Search for the cell housing the specified text and yield its [X, Y] center coordinate. 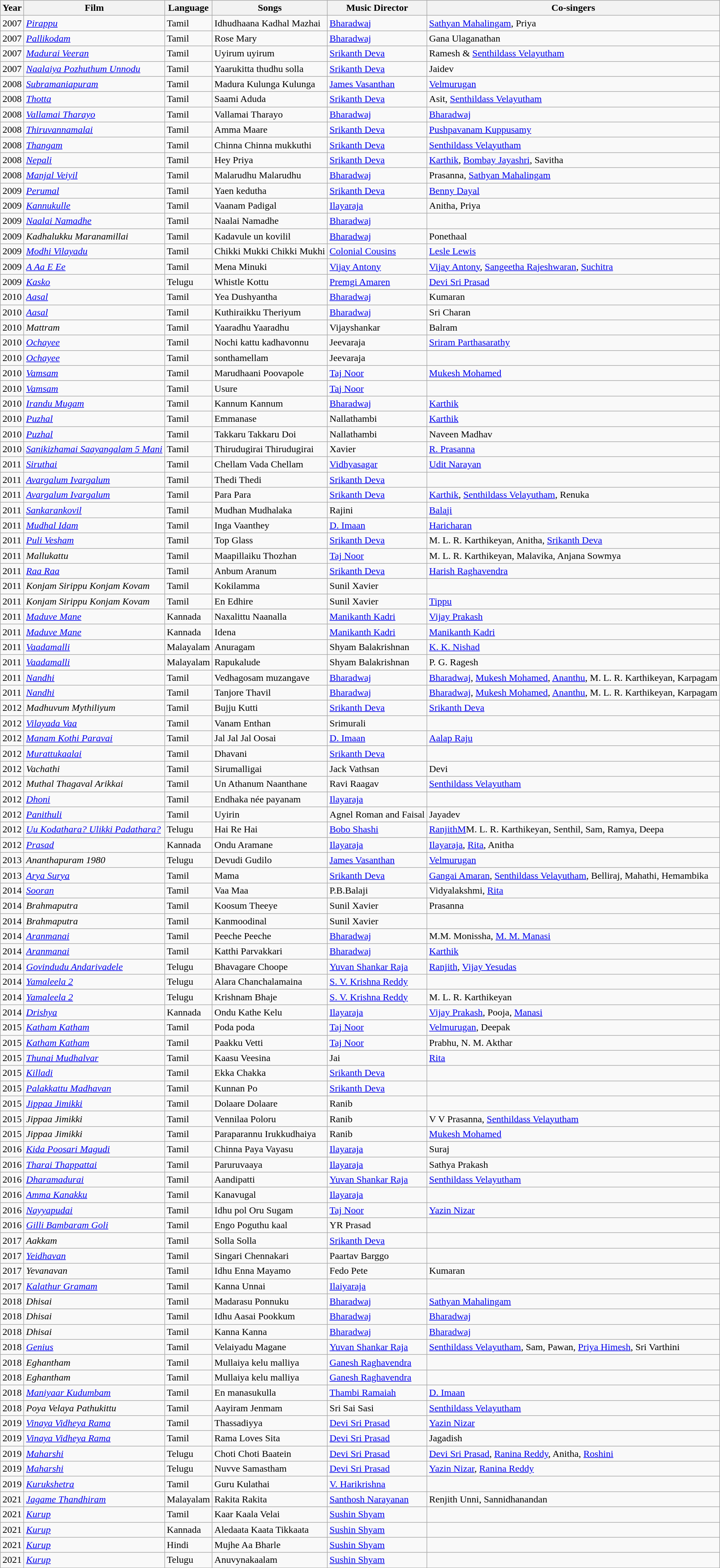
Un Athanum Naanthane [270, 784]
Manam Kothi Paravai [94, 738]
Karthik, Bombay Jayashri, Savitha [573, 160]
Arya Surya [94, 875]
Raa Raa [94, 571]
Manjal Veiyil [94, 175]
P. G. Ragesh [573, 662]
Anitha, Priya [573, 206]
Usure [270, 388]
Madarasu Ponnuku [270, 1301]
sonthamellam [270, 358]
Vidhyasagar [377, 465]
Yaaradhu Yaaradhu [270, 327]
Chinna Chinna mukkuthi [270, 145]
Modhi Vilayadu [94, 251]
Hey Priya [270, 160]
Velmurugan, Deepak [573, 1027]
Dharamadurai [94, 1180]
Idhu Enna Mayamo [270, 1271]
Kuthiraikku Theriyum [270, 312]
Kalathur Gramam [94, 1286]
Tippu [573, 601]
Idhudhaana Kadhal Mazhai [270, 23]
Sathyan Mahalingam, Priya [573, 23]
Kaar Kaala Velai [270, 1514]
Yazin Nizar, Ranina Reddy [573, 1469]
Senthildass Velayutham, Sam, Pawan, Priya Himesh, Sri Varthini [573, 1347]
Santhosh Narayanan [377, 1499]
Gilli Bambaram Goli [94, 1225]
Nuvve Samastham [270, 1469]
Vaanam Padigal [270, 206]
Colonial Cousins [377, 251]
Idena [270, 632]
Whistle Kottu [270, 282]
Panithuli [94, 814]
Renjith Unni, Sannidhanandan [573, 1499]
Ondu Kathe Kelu [270, 1012]
Bhavagare Choope [270, 967]
Kasko [94, 282]
Film [94, 8]
Yaarukitta thudhu solla [270, 69]
Endhaka née payanam [270, 799]
Ponethaal [573, 236]
YR Prasad [377, 1225]
Prabhu, N. M. Akthar [573, 1043]
Guru Kulathai [270, 1484]
Maapillaiku Thozhan [270, 556]
Thotta [94, 99]
Thangam [94, 145]
Takkaru Takkaru Doi [270, 434]
Aandipatti [270, 1180]
Sathya Prakash [573, 1165]
Vaa Maa [270, 890]
Engo Poguthu kaal [270, 1225]
Kida Poosari Magudi [94, 1149]
En Edhire [270, 601]
En manasukulla [270, 1392]
Naxalittu Naanalla [270, 616]
Thunai Mudhalvar [94, 1058]
Uyirum uyirum [270, 54]
Kanavugal [270, 1195]
Mudhan Mudhalaka [270, 510]
K. K. Nishad [573, 647]
Aayiram Jenmam [270, 1408]
Yea Dushyantha [270, 297]
Top Glass [270, 541]
Perumal [94, 191]
Hindi [189, 1545]
Rapukalude [270, 662]
Haricharan [573, 525]
Ekka Chakka [270, 1073]
Chellam Vada Chellam [270, 465]
Idhu pol Oru Sugam [270, 1210]
Govindudu Andarivadele [94, 967]
M. L. R. Karthikeyan, Anitha, Srikanth Deva [573, 541]
Muthal Thagaval Arikkai [94, 784]
Thambi Ramaiah [377, 1392]
Madura Kulunga Kulunga [270, 84]
Suraj [573, 1149]
Mudhal Idam [94, 525]
Tharai Thappattai [94, 1165]
Gangai Amaran, Senthildass Velayutham, Belliraj, Mahathi, Hemambika [573, 875]
Chikki Mukki Chikki Mukhi [270, 251]
Sathyan Mahalingam [573, 1301]
Nepali [94, 160]
Thassadiyya [270, 1423]
Jack Vathsan [377, 769]
Idhu Aasai Pookkum [270, 1317]
Anuragam [270, 647]
Rose Mary [270, 38]
Lesle Lewis [573, 251]
Poya Velaya Pathukittu [94, 1408]
Madurai Veeran [94, 54]
Alara Chanchalamaina [270, 982]
Jai [377, 1058]
Sooran [94, 890]
Music Director [377, 8]
Kunnan Po [270, 1088]
Songs [270, 8]
V. Harikrishna [377, 1484]
Amma Kanakku [94, 1195]
Kadhalukku Maranamillai [94, 236]
Maniyaar Kudumbam [94, 1392]
Language [189, 8]
Paraparannu Irukkudhaiya [270, 1134]
Co-singers [573, 8]
Drishya [94, 1012]
Mena Minuki [270, 267]
Paakku Vetti [270, 1043]
Kannum Kannum [270, 403]
Yevanavan [94, 1271]
Poda poda [270, 1027]
Naalaiya Pozhuthum Unnodu [94, 69]
Bujju Kutti [270, 708]
Malarudhu Malarudhu [270, 175]
Agnel Roman and Faisal [377, 814]
Killadi [94, 1073]
A Aa E Ee [94, 267]
Pushpavanam Kuppusamy [573, 130]
Aledaata Kaata Tikkaata [270, 1530]
Marudhaani Poovapole [270, 373]
Pirappu [94, 23]
Krishnam Bhaje [270, 997]
Sankarankovil [94, 510]
P.B.Balaji [377, 890]
Yaen kedutha [270, 191]
Nochi kattu kadhavonnu [270, 343]
Srimurali [377, 723]
Balaji [573, 510]
Koosum Theeye [270, 906]
R. Prasanna [573, 449]
Emmanase [270, 419]
Sriram Parthasarathy [573, 343]
Ilaiyaraja [377, 1286]
Para Para [270, 495]
Kadavule un kovilil [270, 236]
Paruruvaaya [270, 1165]
Velaiyadu Magane [270, 1347]
Ilayaraja, Rita, Anitha [573, 845]
Yeidhavan [94, 1256]
Katthi Parvakkari [270, 952]
M.M. Monissha, M. M. Manasi [573, 936]
Dolaare Dolaare [270, 1103]
Sirumalligai [270, 769]
Kannukulle [94, 206]
Kanna Unnai [270, 1286]
Year [12, 8]
Siruthai [94, 465]
Peeche Peeche [270, 936]
Thedi Thedi [270, 480]
Chinna Paya Vayasu [270, 1149]
Ondu Aramane [270, 845]
Pallikodam [94, 38]
RanjithMM. L. R. Karthikeyan, Senthil, Sam, Ramya, Deepa [573, 830]
Mujhe Aa Bharle [270, 1545]
Sri Charan [573, 312]
Mallukattu [94, 556]
Prasanna [573, 906]
Mattram [94, 327]
Gana Ulaganathan [573, 38]
Vennilaa Poloru [270, 1119]
Uu Kodathara? Ulikki Padathara? [94, 830]
Naveen Madhav [573, 434]
Rajini [377, 510]
Solla Solla [270, 1241]
Tanjore Thavil [270, 693]
Aalap Raju [573, 738]
Ranjith, Vijay Yesudas [573, 967]
Genius [94, 1347]
Palakkattu Madhavan [94, 1088]
M. L. R. Karthikeyan [573, 997]
Ramesh & Senthildass Velayutham [573, 54]
Karthik, Senthildass Velayutham, Renuka [573, 495]
Hai Re Hai [270, 830]
Devudi Gudilo [270, 860]
Ananthapuram 1980 [94, 860]
Jayadev [573, 814]
Irandu Mugam [94, 403]
Vijay Prakash [573, 616]
Asit, Senthildass Velayutham [573, 99]
Prasad [94, 845]
Singari Chennakari [270, 1256]
Kokilamma [270, 586]
Mama [270, 875]
Kanna Kanna [270, 1332]
Thiruvannamalai [94, 130]
Udit Narayan [573, 465]
Vilayada Vaa [94, 723]
Thirudugirai Thirudugirai [270, 449]
Devi Sri Prasad, Ranina Reddy, Anitha, Roshini [573, 1454]
Benny Dayal [573, 191]
Rama Loves Sita [270, 1438]
Rakita Rakita [270, 1499]
M. L. R. Karthikeyan, Malavika, Anjana Sowmya [573, 556]
Kurukshetra [94, 1484]
Harish Raghavendra [573, 571]
Sri Sai Sasi [377, 1408]
Anbum Aranum [270, 571]
Nayyapudai [94, 1210]
Bobo Shashi [377, 830]
Vijayshankar [377, 327]
Anuvynakaalam [270, 1560]
Prasanna, Sathyan Mahalingam [573, 175]
Amma Maare [270, 130]
Murattukaalai [94, 754]
V V Prasanna, Senthildass Velayutham [573, 1119]
Dhoni [94, 799]
Inga Vaanthey [270, 525]
Uyirin [270, 814]
Choti Choti Baatein [270, 1454]
Kaasu Veesina [270, 1058]
Jagadish [573, 1438]
Premgi Amaren [377, 282]
Devi [573, 769]
Madhuvum Mythiliyum [94, 708]
Vedhagosam muzangave [270, 678]
Kanmoodinal [270, 921]
Aakkam [94, 1241]
Vachathi [94, 769]
Sanikizhamai Saayangalam 5 Mani [94, 449]
Jagame Thandhiram [94, 1499]
Jaidev [573, 69]
Dhavani [270, 754]
Fedo Pete [377, 1271]
Puli Vesham [94, 541]
Vanam Enthan [270, 723]
Balram [573, 327]
Saami Aduda [270, 99]
Subramaniapuram [94, 84]
Vidyalakshmi, Rita [573, 890]
Ravi Raagav [377, 784]
Xavier [377, 449]
Vijay Antony [377, 267]
Jal Jal Jal Oosai [270, 738]
Rita [573, 1058]
Vijay Prakash, Pooja, Manasi [573, 1012]
Vijay Antony, Sangeetha Rajeshwaran, Suchitra [573, 267]
Paartav Barggo [377, 1256]
